Output the [x, y] coordinate of the center of the cell containing the given text.  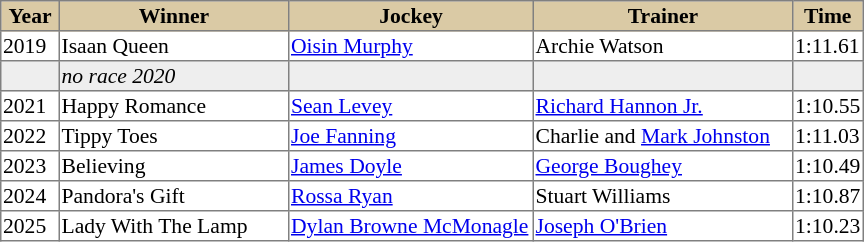
Believing [174, 166]
Year [30, 16]
1:10.55 [828, 106]
Winner [174, 16]
Dylan Browne McMonagle [411, 226]
Charlie and Mark Johnston [663, 136]
Richard Hannon Jr. [663, 106]
James Doyle [411, 166]
Lady With The Lamp [174, 226]
Oisin Murphy [411, 46]
Pandora's Gift [174, 196]
Joseph O'Brien [663, 226]
1:11.03 [828, 136]
Archie Watson [663, 46]
Isaan Queen [174, 46]
Sean Levey [411, 106]
1:10.23 [828, 226]
2022 [30, 136]
no race 2020 [174, 76]
Stuart Williams [663, 196]
1:10.49 [828, 166]
Jockey [411, 16]
Happy Romance [174, 106]
Time [828, 16]
2024 [30, 196]
Joe Fanning [411, 136]
George Boughey [663, 166]
2021 [30, 106]
Trainer [663, 16]
1:10.87 [828, 196]
2025 [30, 226]
2023 [30, 166]
1:11.61 [828, 46]
2019 [30, 46]
Tippy Toes [174, 136]
Rossa Ryan [411, 196]
